Determine the (X, Y) coordinate at the center of the cell enclosing the given text.  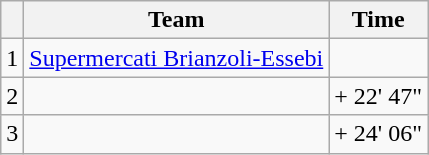
Supermercati Brianzoli-Essebi (176, 58)
+ 22' 47" (378, 96)
+ 24' 06" (378, 134)
Team (176, 20)
3 (12, 134)
1 (12, 58)
2 (12, 96)
Time (378, 20)
